Output the (X, Y) coordinate of the center of the cell containing the given text.  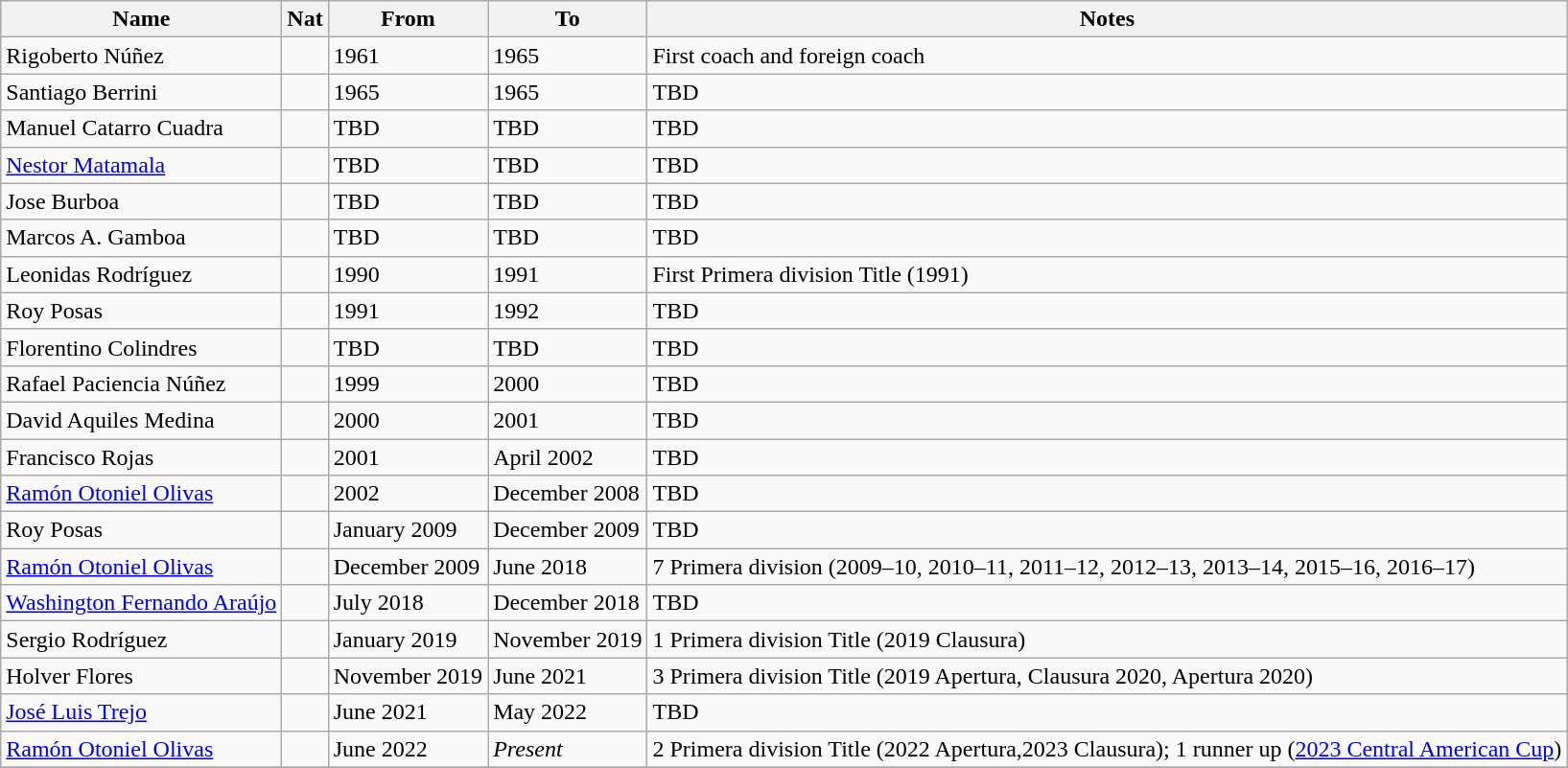
2002 (408, 494)
7 Primera division (2009–10, 2010–11, 2011–12, 2012–13, 2013–14, 2015–16, 2016–17) (1107, 567)
1999 (408, 384)
May 2022 (568, 712)
Marcos A. Gamboa (142, 238)
1 Primera division Title (2019 Clausura) (1107, 640)
Manuel Catarro Cuadra (142, 128)
Washington Fernando Araújo (142, 603)
David Aquiles Medina (142, 420)
Name (142, 19)
January 2009 (408, 530)
Leonidas Rodríguez (142, 274)
2 Primera division Title (2022 Apertura,2023 Clausura); 1 runner up (2023 Central American Cup) (1107, 749)
To (568, 19)
Rafael Paciencia Núñez (142, 384)
Present (568, 749)
José Luis Trejo (142, 712)
January 2019 (408, 640)
Sergio Rodríguez (142, 640)
Jose Burboa (142, 201)
First Primera division Title (1991) (1107, 274)
June 2018 (568, 567)
First coach and foreign coach (1107, 56)
Nat (305, 19)
From (408, 19)
1992 (568, 311)
Santiago Berrini (142, 92)
Rigoberto Núñez (142, 56)
June 2022 (408, 749)
December 2018 (568, 603)
December 2008 (568, 494)
Nestor Matamala (142, 165)
Notes (1107, 19)
Francisco Rojas (142, 457)
1990 (408, 274)
April 2002 (568, 457)
1961 (408, 56)
Holver Flores (142, 676)
Florentino Colindres (142, 347)
3 Primera division Title (2019 Apertura, Clausura 2020, Apertura 2020) (1107, 676)
July 2018 (408, 603)
